Determine the [x, y] coordinate at the center of the cell enclosing the given text.  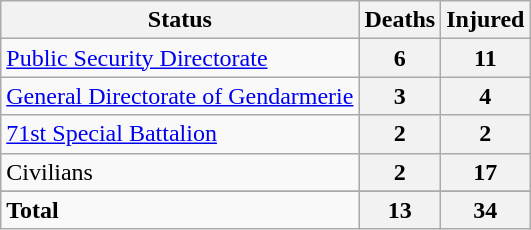
6 [400, 58]
17 [486, 172]
4 [486, 96]
Civilians [180, 172]
34 [486, 210]
71st Special Battalion [180, 134]
Total [180, 210]
General Directorate of Gendarmerie [180, 96]
11 [486, 58]
Deaths [400, 20]
Injured [486, 20]
13 [400, 210]
Public Security Directorate [180, 58]
Status [180, 20]
3 [400, 96]
